Extract the (X, Y) coordinate from the center of the cell holding the provided text.  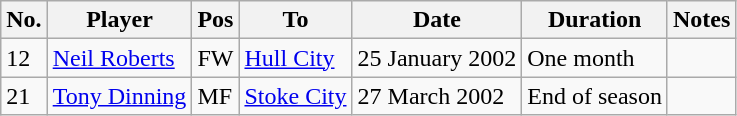
27 March 2002 (437, 96)
MF (216, 96)
Stoke City (296, 96)
Tony Dinning (120, 96)
Date (437, 20)
End of season (595, 96)
25 January 2002 (437, 58)
Hull City (296, 58)
No. (24, 20)
One month (595, 58)
Pos (216, 20)
Neil Roberts (120, 58)
Duration (595, 20)
Notes (701, 20)
12 (24, 58)
Player (120, 20)
To (296, 20)
21 (24, 96)
FW (216, 58)
